Return the (X, Y) coordinate for the center point of the cell that contains the specified text.  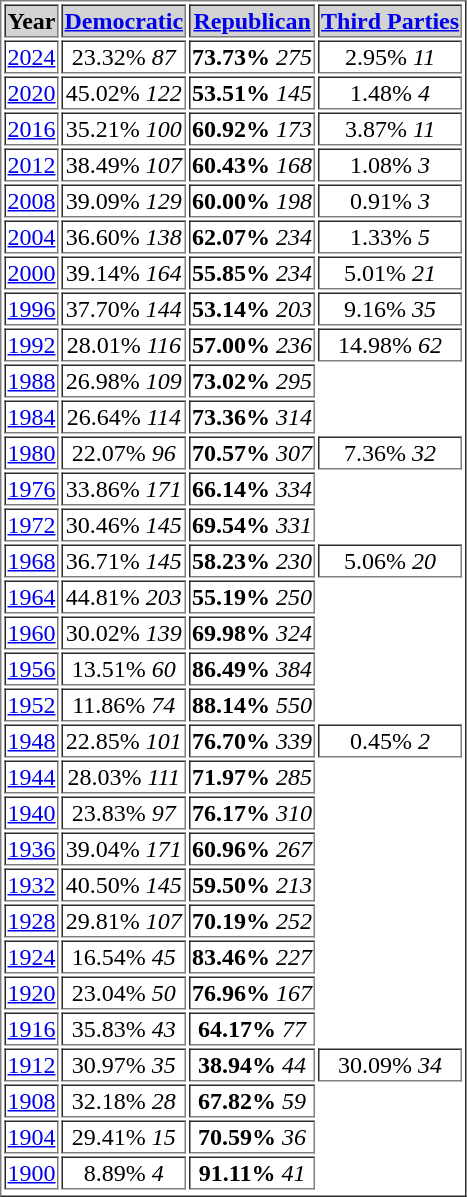
67.82% 59 (252, 1100)
1992 (31, 344)
1964 (31, 596)
Year (31, 20)
1960 (31, 632)
14.98% 62 (390, 344)
1956 (31, 668)
2004 (31, 236)
22.07% 96 (124, 452)
2024 (31, 56)
39.14% 164 (124, 272)
30.02% 139 (124, 632)
23.04% 50 (124, 992)
1984 (31, 416)
23.32% 87 (124, 56)
30.09% 34 (390, 1064)
Third Parties (390, 20)
28.03% 111 (124, 776)
2008 (31, 200)
2000 (31, 272)
91.11% 41 (252, 1172)
40.50% 145 (124, 884)
30.46% 145 (124, 524)
38.49% 107 (124, 164)
73.73% 275 (252, 56)
70.59% 36 (252, 1136)
1920 (31, 992)
62.07% 234 (252, 236)
1924 (31, 956)
1968 (31, 560)
32.18% 28 (124, 1100)
44.81% 203 (124, 596)
60.96% 267 (252, 848)
71.97% 285 (252, 776)
11.86% 74 (124, 704)
66.14% 334 (252, 488)
30.97% 35 (124, 1064)
2016 (31, 128)
76.17% 310 (252, 812)
58.23% 230 (252, 560)
36.71% 145 (124, 560)
55.85% 234 (252, 272)
2020 (31, 92)
37.70% 144 (124, 308)
76.96% 167 (252, 992)
53.51% 145 (252, 92)
1996 (31, 308)
86.49% 384 (252, 668)
1936 (31, 848)
29.41% 15 (124, 1136)
60.00% 198 (252, 200)
1952 (31, 704)
2012 (31, 164)
13.51% 60 (124, 668)
69.98% 324 (252, 632)
57.00% 236 (252, 344)
60.43% 168 (252, 164)
60.92% 173 (252, 128)
2.95% 11 (390, 56)
23.83% 97 (124, 812)
16.54% 45 (124, 956)
1900 (31, 1172)
73.02% 295 (252, 380)
0.45% 2 (390, 740)
28.01% 116 (124, 344)
5.01% 21 (390, 272)
1912 (31, 1064)
39.04% 171 (124, 848)
1948 (31, 740)
53.14% 203 (252, 308)
1.48% 4 (390, 92)
1.33% 5 (390, 236)
1.08% 3 (390, 164)
1916 (31, 1028)
22.85% 101 (124, 740)
64.17% 77 (252, 1028)
1944 (31, 776)
1928 (31, 920)
39.09% 129 (124, 200)
1932 (31, 884)
69.54% 331 (252, 524)
3.87% 11 (390, 128)
1988 (31, 380)
5.06% 20 (390, 560)
35.83% 43 (124, 1028)
7.36% 32 (390, 452)
36.60% 138 (124, 236)
88.14% 550 (252, 704)
70.57% 307 (252, 452)
Democratic (124, 20)
1976 (31, 488)
1980 (31, 452)
76.70% 339 (252, 740)
70.19% 252 (252, 920)
1908 (31, 1100)
0.91% 3 (390, 200)
33.86% 171 (124, 488)
59.50% 213 (252, 884)
1940 (31, 812)
26.64% 114 (124, 416)
9.16% 35 (390, 308)
Republican (252, 20)
38.94% 44 (252, 1064)
35.21% 100 (124, 128)
73.36% 314 (252, 416)
83.46% 227 (252, 956)
55.19% 250 (252, 596)
45.02% 122 (124, 92)
1972 (31, 524)
1904 (31, 1136)
26.98% 109 (124, 380)
8.89% 4 (124, 1172)
29.81% 107 (124, 920)
